Return (X, Y) of the center of cell containing provided text 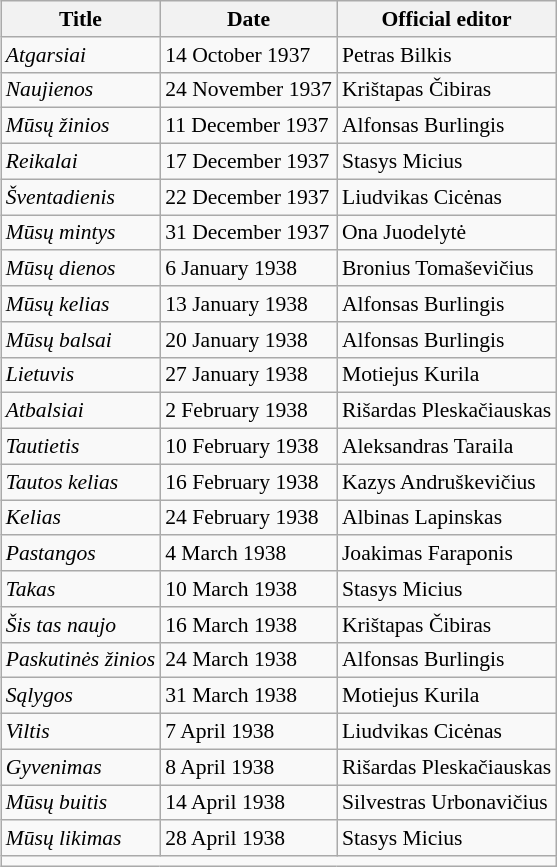
Mūsų balsai (80, 339)
Pastangos (80, 553)
7 April 1938 (248, 731)
20 January 1938 (248, 339)
Kelias (80, 518)
Takas (80, 589)
2 February 1938 (248, 411)
Joakimas Faraponis (446, 553)
17 December 1937 (248, 161)
Albinas Lapinskas (446, 518)
Official editor (446, 19)
Mūsų likimas (80, 838)
14 October 1937 (248, 54)
13 January 1938 (248, 304)
Paskutinės žinios (80, 660)
Sąlygos (80, 696)
Šventadienis (80, 197)
24 March 1938 (248, 660)
Mūsų mintys (80, 232)
8 April 1938 (248, 767)
31 December 1937 (248, 232)
14 April 1938 (248, 802)
Ona Juodelytė (446, 232)
10 March 1938 (248, 589)
16 February 1938 (248, 482)
Naujienos (80, 90)
Atgarsiai (80, 54)
Reikalai (80, 161)
Bronius Tomaševičius (446, 268)
Kazys Andruškevičius (446, 482)
Mūsų dienos (80, 268)
27 January 1938 (248, 375)
Mūsų buitis (80, 802)
Mūsų kelias (80, 304)
Silvestras Urbonavičius (446, 802)
Tautos kelias (80, 482)
24 February 1938 (248, 518)
24 November 1937 (248, 90)
6 January 1938 (248, 268)
28 April 1938 (248, 838)
Šis tas naujo (80, 624)
31 March 1938 (248, 696)
Mūsų žinios (80, 126)
10 February 1938 (248, 446)
4 March 1938 (248, 553)
22 December 1937 (248, 197)
Atbalsiai (80, 411)
Aleksandras Taraila (446, 446)
Viltis (80, 731)
Title (80, 19)
Petras Bilkis (446, 54)
11 December 1937 (248, 126)
16 March 1938 (248, 624)
Tautietis (80, 446)
Date (248, 19)
Gyvenimas (80, 767)
Lietuvis (80, 375)
